Locate the cell with the specified text and output its (x, y) center coordinate. 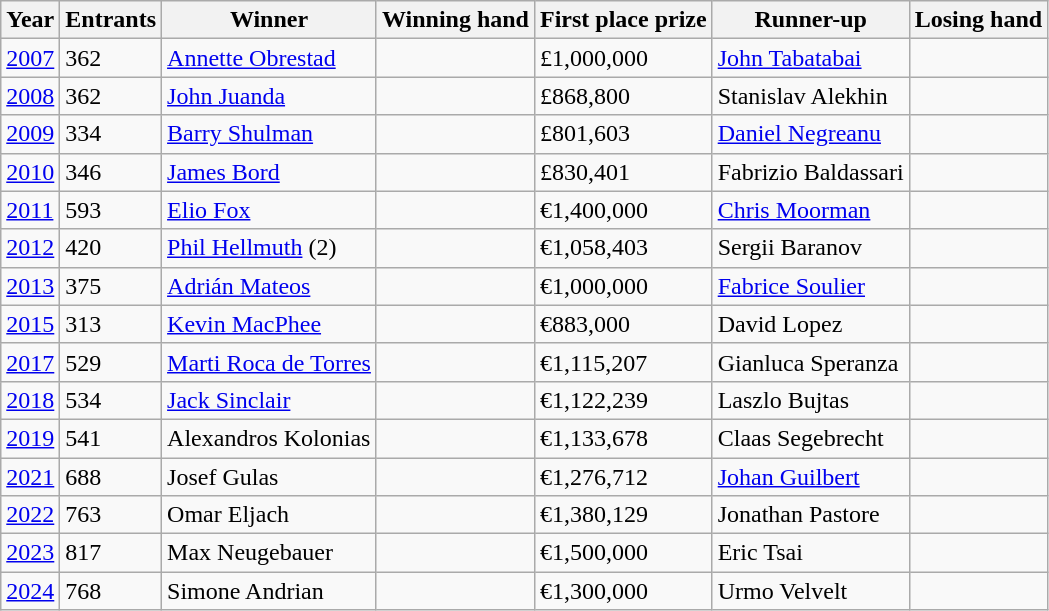
£801,603 (623, 134)
Simone Andrian (270, 591)
Omar Eljach (270, 515)
Fabrizio Baldassari (810, 172)
593 (111, 210)
541 (111, 438)
Barry Shulman (270, 134)
763 (111, 515)
David Lopez (810, 324)
2019 (30, 438)
2017 (30, 362)
Claas Segebrecht (810, 438)
Jack Sinclair (270, 400)
2010 (30, 172)
Elio Fox (270, 210)
£1,000,000 (623, 58)
2007 (30, 58)
Kevin MacPhee (270, 324)
2013 (30, 286)
€1,276,712 (623, 477)
£830,401 (623, 172)
€1,300,000 (623, 591)
Max Neugebauer (270, 553)
Runner-up (810, 20)
2009 (30, 134)
817 (111, 553)
Josef Gulas (270, 477)
Daniel Negreanu (810, 134)
313 (111, 324)
Sergii Baranov (810, 248)
Year (30, 20)
James Bord (270, 172)
346 (111, 172)
334 (111, 134)
€1,058,403 (623, 248)
Losing hand (978, 20)
2023 (30, 553)
Entrants (111, 20)
Johan Guilbert (810, 477)
Adrián Mateos (270, 286)
€1,133,678 (623, 438)
Stanislav Alekhin (810, 96)
Eric Tsai (810, 553)
688 (111, 477)
Winning hand (455, 20)
Urmo Velvelt (810, 591)
2015 (30, 324)
€1,500,000 (623, 553)
John Juanda (270, 96)
2018 (30, 400)
Chris Moorman (810, 210)
375 (111, 286)
€1,380,129 (623, 515)
768 (111, 591)
2008 (30, 96)
Alexandros Kolonias (270, 438)
Phil Hellmuth (2) (270, 248)
2021 (30, 477)
2012 (30, 248)
First place prize (623, 20)
€1,000,000 (623, 286)
€1,115,207 (623, 362)
529 (111, 362)
Annette Obrestad (270, 58)
Laszlo Bujtas (810, 400)
John Tabatabai (810, 58)
Winner (270, 20)
2011 (30, 210)
420 (111, 248)
€883,000 (623, 324)
€1,122,239 (623, 400)
Marti Roca de Torres (270, 362)
2022 (30, 515)
2024 (30, 591)
Jonathan Pastore (810, 515)
£868,800 (623, 96)
Gianluca Speranza (810, 362)
534 (111, 400)
Fabrice Soulier (810, 286)
€1,400,000 (623, 210)
